Scan for the cell matching the given text and deliver its [x, y] coordinate at center. 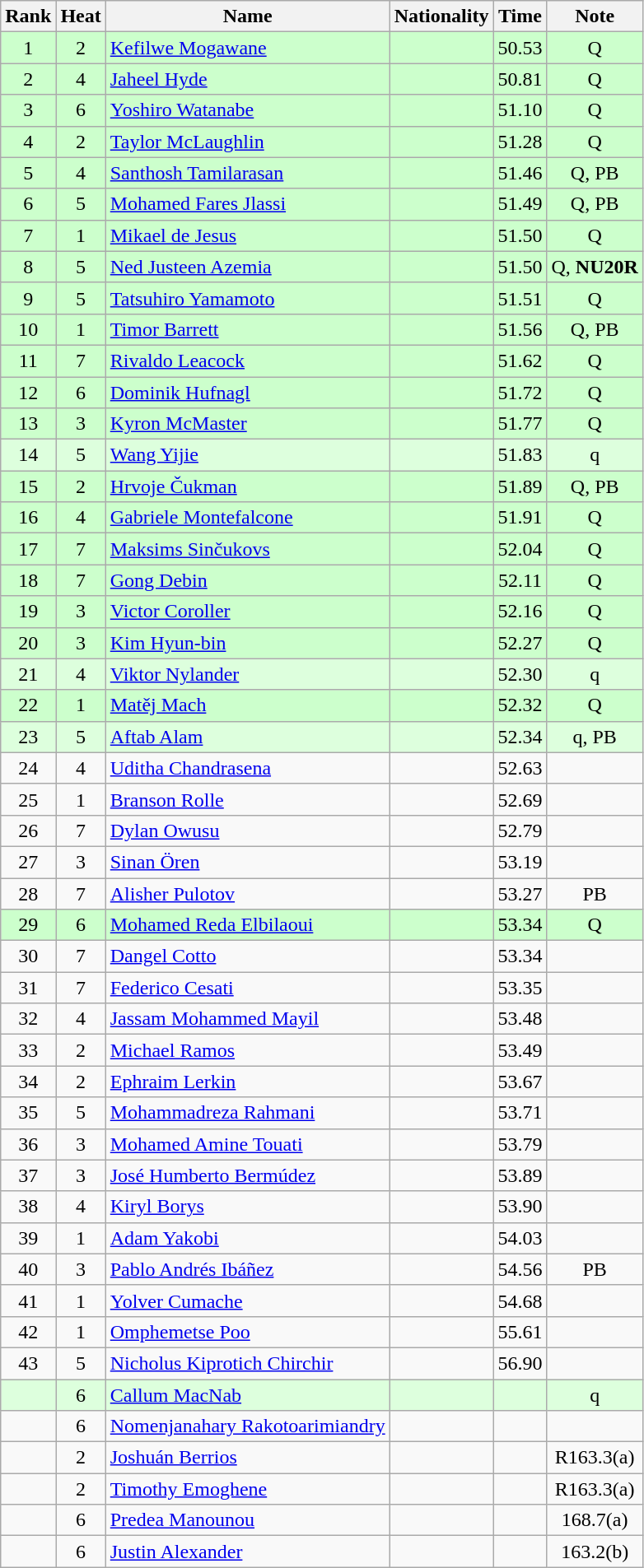
José Humberto Bermúdez [247, 1175]
163.2(b) [595, 1552]
Heat [81, 16]
52.04 [520, 549]
38 [28, 1207]
51.56 [520, 329]
Sinan Ören [247, 862]
Jassam Mohammed Mayil [247, 1019]
51.51 [520, 298]
Adam Yakobi [247, 1238]
54.68 [520, 1300]
30 [28, 956]
Callum MacNab [247, 1395]
56.90 [520, 1363]
51.49 [520, 204]
13 [28, 424]
Federico Cesati [247, 988]
Taylor McLaughlin [247, 142]
Mohamed Reda Elbilaoui [247, 925]
51.83 [520, 455]
Timor Barrett [247, 329]
51.91 [520, 518]
Justin Alexander [247, 1552]
51.28 [520, 142]
53.67 [520, 1082]
52.30 [520, 674]
11 [28, 361]
Mikael de Jesus [247, 235]
53.90 [520, 1207]
52.79 [520, 831]
52.16 [520, 612]
Nationality [441, 16]
Time [520, 16]
Dylan Owusu [247, 831]
53.79 [520, 1144]
Alisher Pulotov [247, 893]
Mohamed Fares Jlassi [247, 204]
Gong Debin [247, 580]
Pablo Andrés Ibáñez [247, 1269]
Michael Ramos [247, 1050]
16 [28, 518]
31 [28, 988]
Mohammadreza Rahmani [247, 1113]
36 [28, 1144]
24 [28, 768]
Uditha Chandrasena [247, 768]
43 [28, 1363]
53.35 [520, 988]
50.81 [520, 79]
52.11 [520, 580]
8 [28, 267]
50.53 [520, 48]
37 [28, 1175]
23 [28, 737]
22 [28, 705]
Yolver Cumache [247, 1300]
Ephraim Lerkin [247, 1082]
q, PB [595, 737]
51.62 [520, 361]
26 [28, 831]
Wang Yijie [247, 455]
Viktor Nylander [247, 674]
Omphemetse Poo [247, 1332]
51.89 [520, 486]
Rank [28, 16]
29 [28, 925]
Dangel Cotto [247, 956]
15 [28, 486]
Q, NU20R [595, 267]
34 [28, 1082]
Kefilwe Mogawane [247, 48]
51.77 [520, 424]
52.63 [520, 768]
52.27 [520, 643]
Kim Hyun-bin [247, 643]
53.49 [520, 1050]
20 [28, 643]
Nicholus Kiprotich Chirchir [247, 1363]
54.56 [520, 1269]
52.69 [520, 799]
39 [28, 1238]
41 [28, 1300]
Rivaldo Leacock [247, 361]
Santhosh Tamilarasan [247, 173]
28 [28, 893]
Victor Coroller [247, 612]
Ned Justeen Azemia [247, 267]
53.19 [520, 862]
Timothy Emoghene [247, 1489]
Joshuán Berrios [247, 1458]
18 [28, 580]
21 [28, 674]
33 [28, 1050]
Matěj Mach [247, 705]
Aftab Alam [247, 737]
52.34 [520, 737]
51.46 [520, 173]
Predea Manounou [247, 1520]
51.72 [520, 393]
32 [28, 1019]
Tatsuhiro Yamamoto [247, 298]
Mohamed Amine Touati [247, 1144]
Yoshiro Watanabe [247, 110]
Dominik Hufnagl [247, 393]
Jaheel Hyde [247, 79]
53.71 [520, 1113]
17 [28, 549]
27 [28, 862]
55.61 [520, 1332]
25 [28, 799]
52.32 [520, 705]
Kyron McMaster [247, 424]
Hrvoje Čukman [247, 486]
Gabriele Montefalcone [247, 518]
51.10 [520, 110]
53.27 [520, 893]
10 [28, 329]
42 [28, 1332]
9 [28, 298]
Nomenjanahary Rakotoarimiandry [247, 1426]
35 [28, 1113]
53.89 [520, 1175]
Branson Rolle [247, 799]
Note [595, 16]
54.03 [520, 1238]
19 [28, 612]
14 [28, 455]
40 [28, 1269]
Maksims Sinčukovs [247, 549]
12 [28, 393]
168.7(a) [595, 1520]
53.48 [520, 1019]
Kiryl Borys [247, 1207]
Name [247, 16]
